Identify which cell holds the provided text, then report its [x, y] central coordinate. 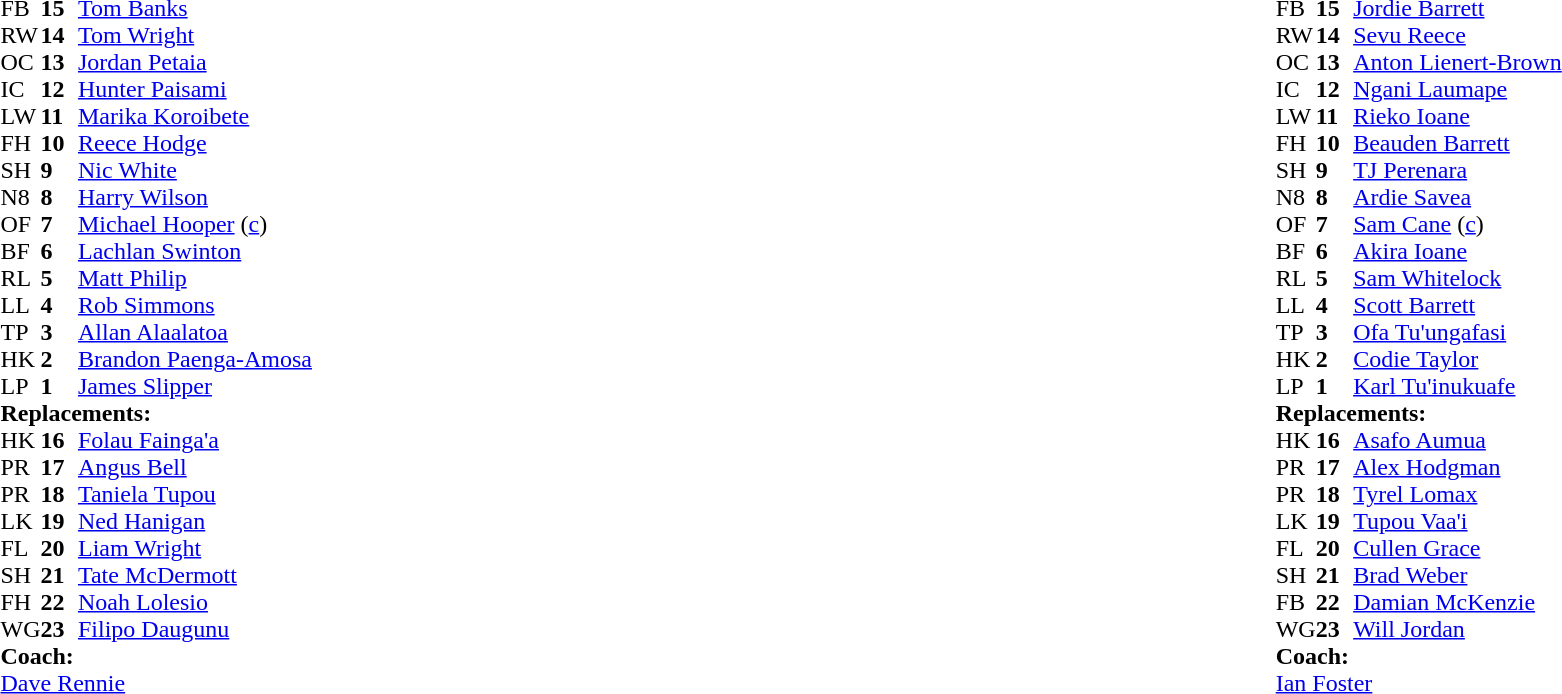
Brad Weber [1458, 576]
Will Jordan [1458, 630]
Lachlan Swinton [195, 252]
FB [1296, 602]
Brandon Paenga-Amosa [195, 360]
Cullen Grace [1458, 548]
Karl Tu'inukuafe [1458, 386]
Tyrel Lomax [1458, 494]
Jordan Petaia [195, 62]
Filipo Daugunu [195, 630]
Rieko Ioane [1458, 116]
Rob Simmons [195, 306]
Folau Fainga'a [195, 440]
Liam Wright [195, 548]
Harry Wilson [195, 198]
Angus Bell [195, 468]
TJ Perenara [1458, 170]
Ned Hanigan [195, 522]
Hunter Paisami [195, 90]
Noah Lolesio [195, 602]
Codie Taylor [1458, 360]
Taniela Tupou [195, 494]
James Slipper [195, 386]
Marika Koroibete [195, 116]
Ofa Tu'ungafasi [1458, 332]
Asafo Aumua [1458, 440]
Akira Ioane [1458, 252]
Ardie Savea [1458, 198]
Sam Cane (c) [1458, 224]
Ngani Laumape [1458, 90]
Allan Alaalatoa [195, 332]
Anton Lienert-Brown [1458, 62]
Sevu Reece [1458, 36]
Alex Hodgman [1458, 468]
Damian McKenzie [1458, 602]
Nic White [195, 170]
Michael Hooper (c) [195, 224]
Tom Wright [195, 36]
Matt Philip [195, 278]
Reece Hodge [195, 144]
Scott Barrett [1458, 306]
Beauden Barrett [1458, 144]
Tate McDermott [195, 576]
Tupou Vaa'i [1458, 522]
Sam Whitelock [1458, 278]
